Search for the cell housing the specified text and yield its (x, y) center coordinate. 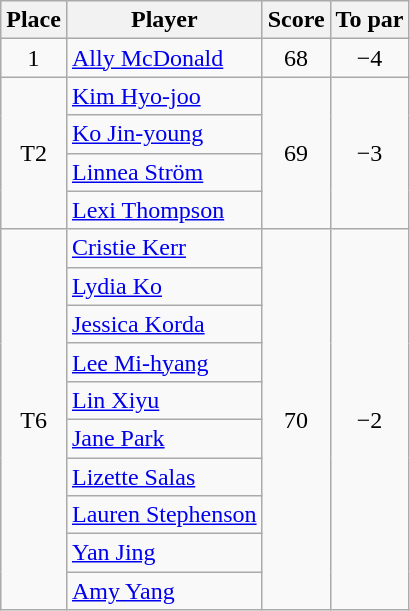
T2 (34, 153)
Cristie Kerr (164, 248)
68 (296, 58)
To par (370, 20)
Amy Yang (164, 591)
Lin Xiyu (164, 400)
Jessica Korda (164, 324)
Score (296, 20)
Yan Jing (164, 553)
Player (164, 20)
Jane Park (164, 438)
Lexi Thompson (164, 210)
1 (34, 58)
Lizette Salas (164, 477)
Ally McDonald (164, 58)
Lauren Stephenson (164, 515)
−4 (370, 58)
T6 (34, 420)
Place (34, 20)
Kim Hyo-joo (164, 96)
Lydia Ko (164, 286)
−2 (370, 420)
Lee Mi-hyang (164, 362)
Ko Jin-young (164, 134)
−3 (370, 153)
70 (296, 420)
Linnea Ström (164, 172)
69 (296, 153)
